Scan for the cell matching the given text and deliver its (x, y) coordinate at center. 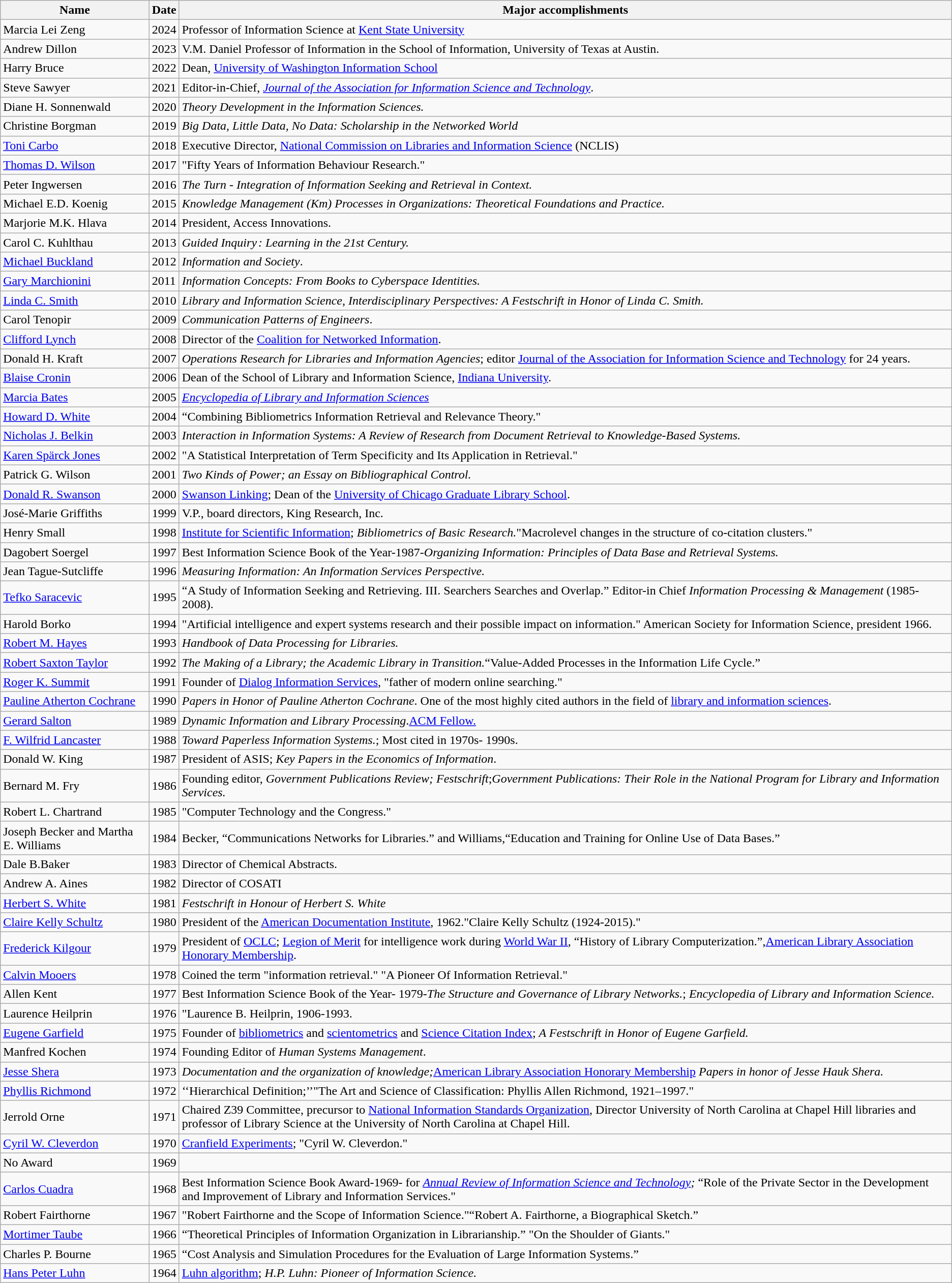
1981 (164, 903)
2011 (164, 281)
Operations Research for Libraries and Information Agencies; editor Journal of the Association for Information Science and Technology for 24 years. (566, 359)
Blaise Cronin (75, 378)
2020 (164, 107)
Michael E.D. Koenig (75, 203)
Patrick G. Wilson (75, 474)
2017 (164, 165)
2016 (164, 184)
Theory Development in the Information Sciences. (566, 107)
“Combining Bibliometrics Information Retrieval and Relevance Theory." (566, 416)
1984 (164, 838)
Carol Tenopir (75, 320)
2004 (164, 416)
Swanson Linking; Dean of the University of Chicago Graduate Library School. (566, 494)
Mortimer Taube (75, 1234)
Calvin Mooers (75, 975)
1988 (164, 740)
Robert Fairthorne (75, 1215)
2012 (164, 262)
Dagobert Soergel (75, 552)
Editor-in-Chief, Journal of the Association for Information Science and Technology. (566, 87)
2010 (164, 301)
"Robert Fairthorne and the Scope of Information Science."“Robert A. Fairthorne, a Biographical Sketch.” (566, 1215)
Bernard M. Fry (75, 785)
Director of COSATI (566, 883)
Henry Small (75, 532)
Andrew Dillon (75, 49)
1990 (164, 701)
Herbert S. White (75, 903)
2023 (164, 49)
1970 (164, 1143)
2014 (164, 223)
1979 (164, 949)
1991 (164, 682)
2005 (164, 397)
Michael Buckland (75, 262)
1989 (164, 721)
1998 (164, 532)
1987 (164, 759)
1976 (164, 1013)
2013 (164, 243)
2024 (164, 29)
Laurence Heilprin (75, 1013)
Hans Peter Luhn (75, 1273)
Pauline Atherton Cochrane (75, 701)
Roger K. Summit (75, 682)
Dean, University of Washington Information School (566, 68)
Steve Sawyer (75, 87)
Robert Saxton Taylor (75, 663)
Marcia Bates (75, 397)
Communication Patterns of Engineers. (566, 320)
2006 (164, 378)
1999 (164, 513)
Name (75, 10)
1969 (164, 1162)
Date (164, 10)
Jean Tague-Sutcliffe (75, 572)
Professor of Information Science at Kent State University (566, 29)
Cyril W. Cleverdon (75, 1143)
Marcia Lei Zeng (75, 29)
1966 (164, 1234)
Joseph Becker and Martha E. Williams (75, 838)
Measuring Information: An Information Services Perspective. (566, 572)
1985 (164, 812)
Director of the Coalition for Networked Information. (566, 339)
Founding Editor of Human Systems Management. (566, 1052)
Peter Ingwersen (75, 184)
2021 (164, 87)
Nicholas J. Belkin (75, 436)
Gerard Salton (75, 721)
2003 (164, 436)
2007 (164, 359)
“Cost Analysis and Simulation Procedures for the Evaluation of Large Information Systems.” (566, 1254)
Director of Chemical Abstracts. (566, 864)
“Theoretical Principles of Information Organization in Librarianship.” "On the Shoulder of Giants." (566, 1234)
Tefko Saracevic (75, 598)
Encyclopedia of Library and Information Sciences (566, 397)
President of the American Documentation Institute, 1962."Claire Kelly Schultz (1924-2015)." (566, 922)
Toni Carbo (75, 145)
President, Access Innovations. (566, 223)
Karen Spärck Jones (75, 455)
Marjorie M.K. Hlava (75, 223)
José-Marie Griffiths (75, 513)
Eugene Garfield (75, 1033)
Best Information Science Book of the Year-1987-Organizing Information: Principles of Data Base and Retrieval Systems. (566, 552)
Andrew A. Aines (75, 883)
Gary Marchionini (75, 281)
Thomas D. Wilson (75, 165)
Dale B.Baker (75, 864)
Guided Inquiry : Learning in the 21st Century. (566, 243)
Handbook of Data Processing for Libraries. (566, 643)
Major accomplishments (566, 10)
Library and Information Science, Interdisciplinary Perspectives: A Festschrift in Honor of Linda C. Smith. (566, 301)
Robert L. Chartrand (75, 812)
1982 (164, 883)
Interaction in Information Systems: A Review of Research from Document Retrieval to Knowledge-Based Systems. (566, 436)
1968 (164, 1189)
Diane H. Sonnenwald (75, 107)
Information Concepts: From Books to Cyberspace Identities. (566, 281)
1983 (164, 864)
"Computer Technology and the Congress." (566, 812)
Big Data, Little Data, No Data: Scholarship in the Networked World (566, 126)
1965 (164, 1254)
2000 (164, 494)
Allen Kent (75, 994)
Howard D. White (75, 416)
1973 (164, 1071)
Becker, “Communications Networks for Libraries.” and Williams,“Education and Training for Online Use of Data Bases.” (566, 838)
1977 (164, 994)
2009 (164, 320)
1986 (164, 785)
1967 (164, 1215)
Jesse Shera (75, 1071)
1974 (164, 1052)
Linda C. Smith (75, 301)
Frederick Kilgour (75, 949)
2022 (164, 68)
Charles P. Bourne (75, 1254)
"Laurence B. Heilprin, 1906-1993. (566, 1013)
Coined the term "information retrieval." "A Pioneer Of Information Retrieval." (566, 975)
1996 (164, 572)
Clifford Lynch (75, 339)
1978 (164, 975)
Papers in Honor of Pauline Atherton Cochrane. One of the most highly cited authors in the field of library and information sciences. (566, 701)
1964 (164, 1273)
Donald R. Swanson (75, 494)
Harold Borko (75, 624)
Institute for Scientific Information; Bibliometrics of Basic Research."Macrolevel changes in the structure of co-citation clusters." (566, 532)
1993 (164, 643)
Claire Kelly Schultz (75, 922)
Information and Society. (566, 262)
Toward Paperless Information Systems.; Most cited in 1970s- 1990s. (566, 740)
Carol C. Kuhlthau (75, 243)
Executive Director, National Commission on Libraries and Information Science (NCLIS) (566, 145)
"A Statistical Interpretation of Term Specificity and Its Application in Retrieval." (566, 455)
Dynamic Information and Library Processing.ACM Fellow. (566, 721)
Donald W. King (75, 759)
2001 (164, 474)
Knowledge Management (Km) Processes in Organizations: Theoretical Foundations and Practice. (566, 203)
Luhn algorithm; H.P. Luhn: Pioneer of Information Science. (566, 1273)
"Fifty Years of Information Behaviour Research." (566, 165)
2018 (164, 145)
V.M. Daniel Professor of Information in the School of Information, University of Texas at Austin. (566, 49)
1992 (164, 663)
Founder of bibliometrics and scientometrics and Science Citation Index; A Festschrift in Honor of Eugene Garfield. (566, 1033)
2008 (164, 339)
Best Information Science Book of the Year- 1979-The Structure and Governance of Library Networks.; Encyclopedia of Library and Information Science. (566, 994)
1980 (164, 922)
Dean of the School of Library and Information Science, Indiana University. (566, 378)
2019 (164, 126)
The Making of a Library; the Academic Library in Transition.“Value-Added Processes in the Information Life Cycle.” (566, 663)
Donald H. Kraft (75, 359)
‘‘Hierarchical Definition;’’"The Art and Science of Classification: Phyllis Allen Richmond, 1921–1997." (566, 1091)
Cranfield Experiments; "Cyril W. Cleverdon." (566, 1143)
No Award (75, 1162)
President of ASIS; Key Papers in the Economics of Information. (566, 759)
Documentation and the organization of knowledge;American Library Association Honorary Membership Papers in honor of Jesse Hauk Shera. (566, 1071)
Christine Borgman (75, 126)
1994 (164, 624)
Robert M. Hayes (75, 643)
1972 (164, 1091)
Festschrift in Honour of Herbert S. White (566, 903)
Manfred Kochen (75, 1052)
1997 (164, 552)
Two Kinds of Power; an Essay on Bibliographical Control. (566, 474)
1975 (164, 1033)
1995 (164, 598)
V.P., board directors, King Research, Inc. (566, 513)
F. Wilfrid Lancaster (75, 740)
Founder of Dialog Information Services, "father of modern online searching." (566, 682)
Phyllis Richmond (75, 1091)
2002 (164, 455)
The Turn - Integration of Information Seeking and Retrieval in Context. (566, 184)
Jerrold Orne (75, 1117)
1971 (164, 1117)
Carlos Cuadra (75, 1189)
2015 (164, 203)
Harry Bruce (75, 68)
